Provide the [X, Y] coordinate of the cell's center where the given text is located.  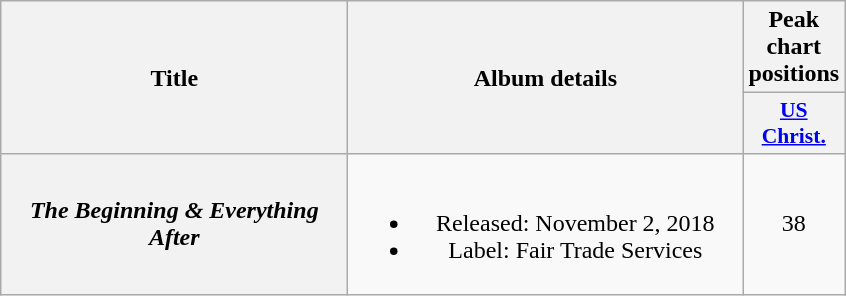
USChrist. [794, 124]
Released: November 2, 2018Label: Fair Trade Services [546, 224]
Album details [546, 78]
Title [174, 78]
The Beginning & Everything After [174, 224]
38 [794, 224]
Peak chart positions [794, 47]
